Find where the given text appears and provide that cell's center as (x, y) coordinate. 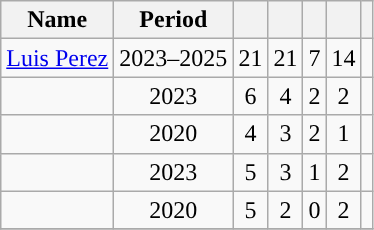
7 (314, 58)
6 (250, 96)
2023–2025 (174, 58)
14 (344, 58)
Luis Perez (58, 58)
Period (174, 20)
Name (58, 20)
0 (314, 210)
